Capture the cell that displays the provided text and extract its [X, Y] central coordinate. 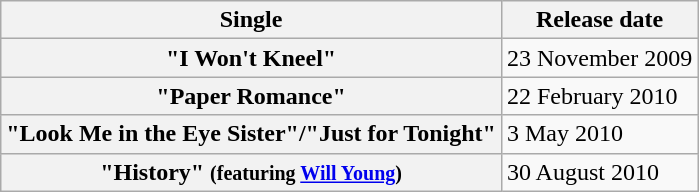
"I Won't Kneel" [252, 58]
Release date [599, 20]
"Look Me in the Eye Sister"/"Just for Tonight" [252, 134]
"History" (featuring Will Young) [252, 172]
3 May 2010 [599, 134]
22 February 2010 [599, 96]
23 November 2009 [599, 58]
Single [252, 20]
30 August 2010 [599, 172]
"Paper Romance" [252, 96]
